Pinpoint the cell where the given text exists, returning its (X, Y) midpoint coordinate. 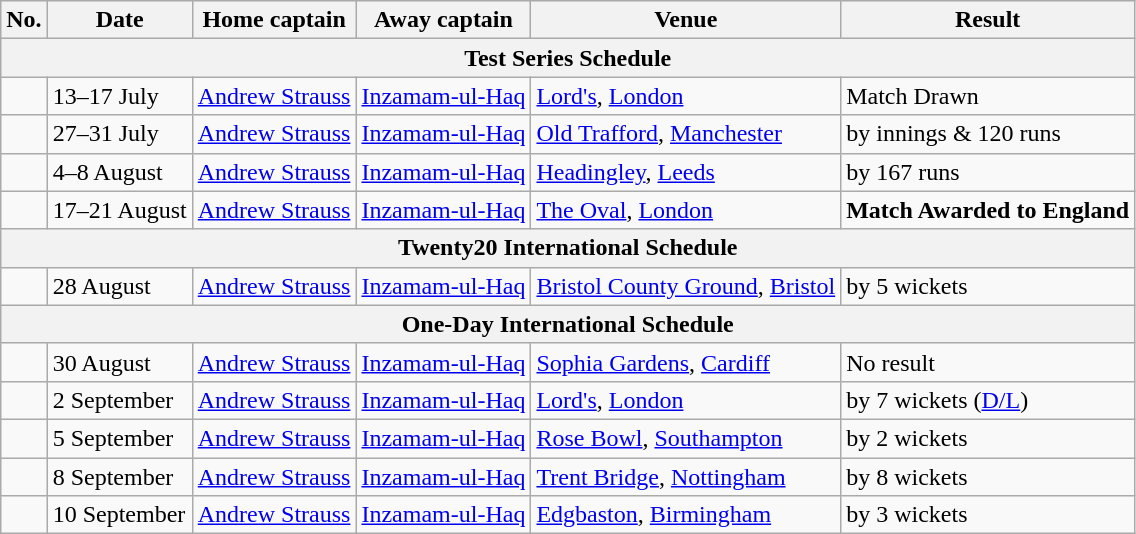
One-Day International Schedule (568, 324)
8 September (120, 477)
Old Trafford, Manchester (686, 134)
Rose Bowl, Southampton (686, 438)
27–31 July (120, 134)
The Oval, London (686, 210)
Trent Bridge, Nottingham (686, 477)
30 August (120, 362)
Twenty20 International Schedule (568, 248)
Test Series Schedule (568, 58)
17–21 August (120, 210)
by innings & 120 runs (988, 134)
by 3 wickets (988, 515)
5 September (120, 438)
by 7 wickets (D/L) (988, 400)
by 167 runs (988, 172)
No result (988, 362)
Away captain (444, 20)
Match Drawn (988, 96)
Result (988, 20)
Venue (686, 20)
2 September (120, 400)
Sophia Gardens, Cardiff (686, 362)
10 September (120, 515)
Headingley, Leeds (686, 172)
Bristol County Ground, Bristol (686, 286)
by 5 wickets (988, 286)
Date (120, 20)
13–17 July (120, 96)
by 2 wickets (988, 438)
28 August (120, 286)
by 8 wickets (988, 477)
Match Awarded to England (988, 210)
Edgbaston, Birmingham (686, 515)
4–8 August (120, 172)
Home captain (274, 20)
No. (24, 20)
